Search for the cell housing the specified text and yield its (x, y) center coordinate. 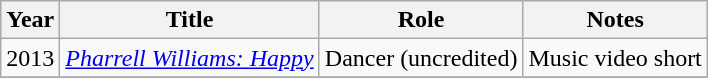
Dancer (uncredited) (421, 58)
2013 (30, 58)
Notes (615, 20)
Year (30, 20)
Role (421, 20)
Music video short (615, 58)
Title (190, 20)
Pharrell Williams: Happy (190, 58)
